Capture the cell that displays the provided text and extract its (x, y) central coordinate. 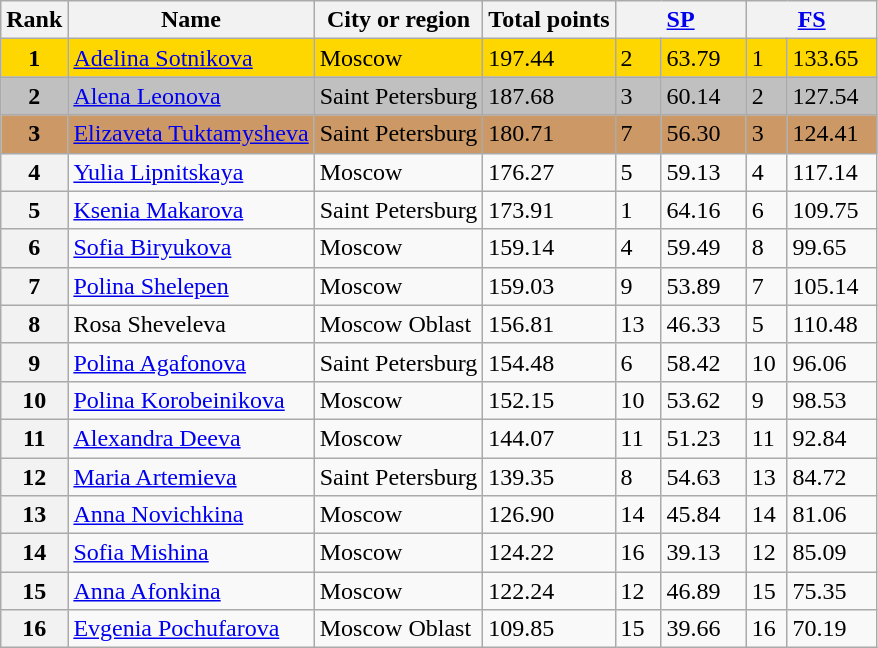
59.13 (704, 172)
92.84 (832, 438)
109.75 (832, 210)
122.24 (549, 591)
154.48 (549, 362)
53.89 (704, 286)
Polina Korobeinikova (191, 400)
85.09 (832, 553)
City or region (398, 20)
180.71 (549, 134)
54.63 (704, 477)
105.14 (832, 286)
60.14 (704, 96)
Sofia Mishina (191, 553)
176.27 (549, 172)
117.14 (832, 172)
159.14 (549, 248)
127.54 (832, 96)
109.85 (549, 629)
98.53 (832, 400)
75.35 (832, 591)
46.33 (704, 324)
Anna Novichkina (191, 515)
187.68 (549, 96)
Rosa Sheveleva (191, 324)
Alexandra Deeva (191, 438)
139.35 (549, 477)
58.42 (704, 362)
173.91 (549, 210)
FS (812, 20)
Sofia Biryukova (191, 248)
39.66 (704, 629)
126.90 (549, 515)
46.89 (704, 591)
Elizaveta Tuktamysheva (191, 134)
Yulia Lipnitskaya (191, 172)
Total points (549, 20)
156.81 (549, 324)
110.48 (832, 324)
53.62 (704, 400)
96.06 (832, 362)
63.79 (704, 58)
84.72 (832, 477)
Anna Afonkina (191, 591)
Polina Agafonova (191, 362)
133.65 (832, 58)
59.49 (704, 248)
Polina Shelepen (191, 286)
99.65 (832, 248)
70.19 (832, 629)
81.06 (832, 515)
SP (680, 20)
124.22 (549, 553)
152.15 (549, 400)
124.41 (832, 134)
Maria Artemieva (191, 477)
Ksenia Makarova (191, 210)
45.84 (704, 515)
Alena Leonova (191, 96)
64.16 (704, 210)
Evgenia Pochufarova (191, 629)
Name (191, 20)
Adelina Sotnikova (191, 58)
56.30 (704, 134)
51.23 (704, 438)
Rank (34, 20)
144.07 (549, 438)
159.03 (549, 286)
197.44 (549, 58)
39.13 (704, 553)
